Scan for the cell matching the given text and deliver its (x, y) coordinate at center. 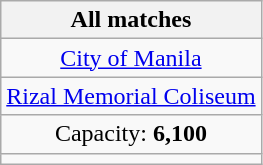
Rizal Memorial Coliseum (131, 96)
City of Manila (131, 58)
All matches (131, 20)
Capacity: 6,100 (131, 134)
